Provide the (x, y) coordinate of the cell's center where the given text is located.  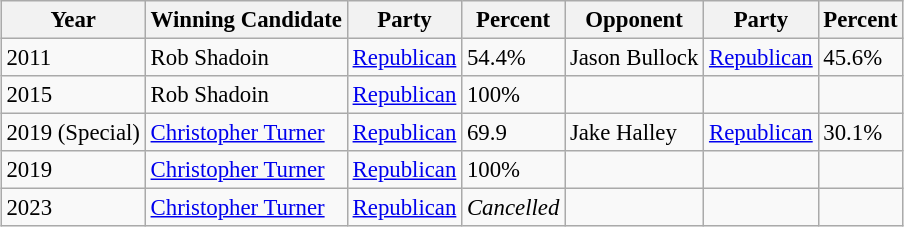
2019 (Special) (73, 133)
69.9 (514, 133)
2011 (73, 57)
45.6% (860, 57)
2023 (73, 208)
Jason Bullock (634, 57)
Winning Candidate (246, 20)
2019 (73, 170)
Opponent (634, 20)
30.1% (860, 133)
Year (73, 20)
Jake Halley (634, 133)
2015 (73, 95)
Cancelled (514, 208)
54.4% (514, 57)
